Scan for the cell matching the given text and deliver its (X, Y) coordinate at center. 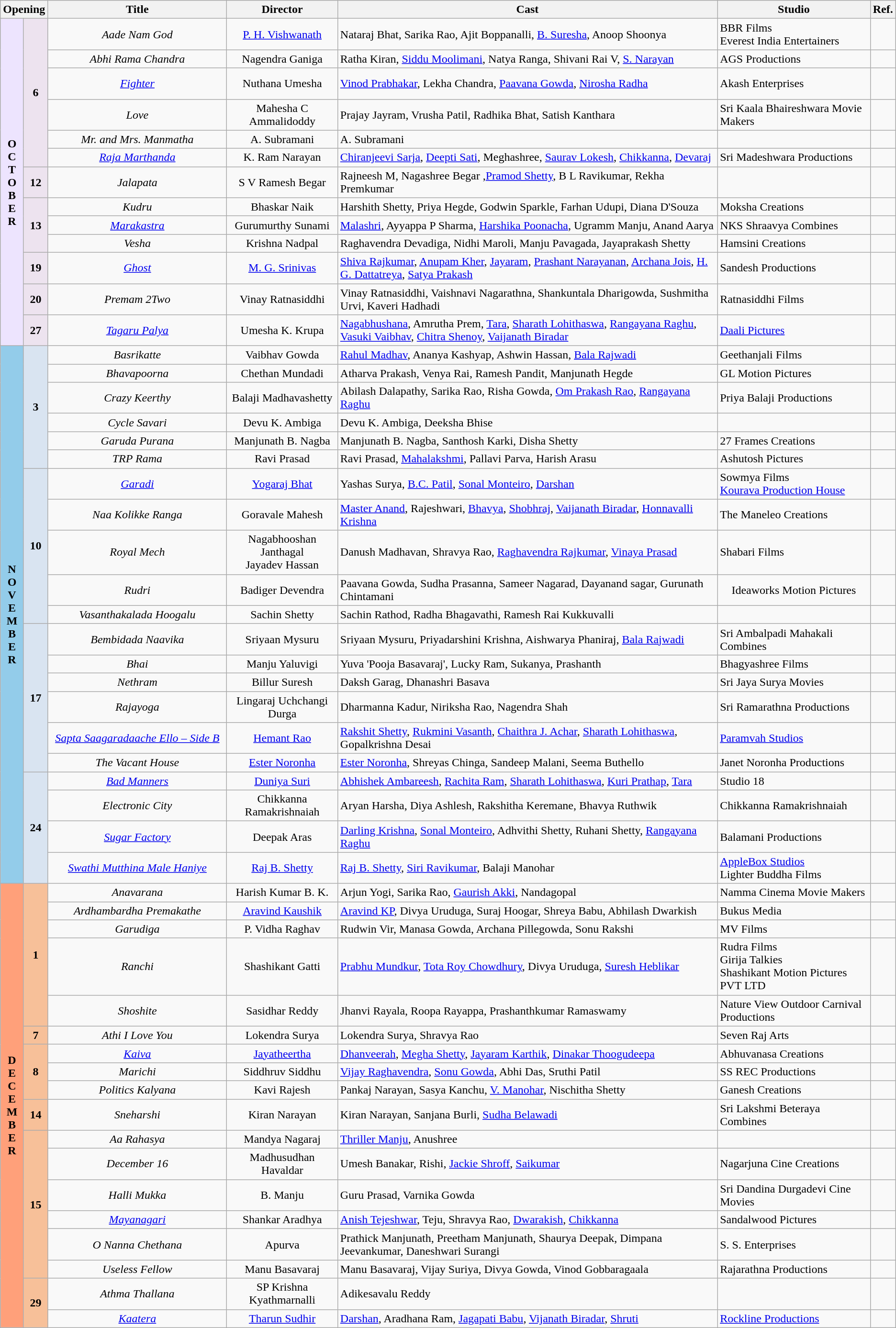
Bhavapoorna (137, 373)
Harshith Shetty, Priya Hegde, Godwin Sparkle, Farhan Udupi, Diana D'Souza (527, 207)
Sriyaan Mysuru (282, 639)
O Nanna Chethana (137, 1244)
Basrikatte (137, 355)
Aravind KP, Divya Uruduga, Suraj Hoogar, Shreya Babu, Abhilash Dwarkish (527, 911)
Sugar Factory (137, 837)
Title (137, 10)
MV Films (794, 929)
Dharmanna Kadur, Niriksha Rao, Nagendra Shah (527, 706)
Kavi Rajesh (282, 1090)
Shashikant Gatti (282, 967)
Nuthana Umesha (282, 83)
The Maneleo Creations (794, 515)
Studio (794, 10)
Marakastra (137, 225)
Paramvah Studios (794, 738)
Kudru (137, 207)
Sapta Saagaradaache Ello – Side B (137, 738)
Darshan, Aradhana Ram, Jagapati Babu, Vijanath Biradar, Shruti (527, 1318)
Ideaworks Motion Pictures (794, 590)
Sri Kaala Bhaireshwara Movie Makers (794, 115)
S. S. Enterprises (794, 1244)
Jayatheertha (282, 1053)
Aa Rahasya (137, 1139)
Ester Noronha, Shreyas Chinga, Sandeep Malani, Seema Buthello (527, 763)
Krishna Nadpal (282, 243)
Rajneesh M, Nagashree Begar ,Pramod Shetty, B L Ravikumar, Rekha Premkumar (527, 182)
Prajay Jayram, Vrusha Patil, Radhika Bhat, Satish Kanthara (527, 115)
Garuda Purana (137, 441)
Vinod Prabhakar, Lekha Chandra, Paavana Gowda, Nirosha Radha (527, 83)
Sachin Rathod, Radha Bhagavathi, Ramesh Rai Kukkuvalli (527, 614)
Harish Kumar B. K. (282, 893)
Nagendra Ganiga (282, 59)
Darling Krishna, Sonal Monteiro, Adhvithi Shetty, Ruhani Shetty, Rangayana Raghu (527, 837)
Bhaskar Naik (282, 207)
OCTOBER (12, 182)
Sri Lakshmi Beteraya Combines (794, 1114)
1 (35, 955)
Billur Suresh (282, 682)
20 (35, 299)
Crazy Keerthy (137, 398)
3 (35, 407)
Rajayoga (137, 706)
Athma Thallana (137, 1294)
Shiva Rajkumar, Anupam Kher, Jayaram, Prashant Narayanan, Archana Jois, H. G. Dattatreya, Satya Prakash (527, 268)
Sri Ramarathna Productions (794, 706)
Jhanvi Rayala, Roopa Rayappa, Prashanthkumar Ramaswamy (527, 1011)
SP Krishna Kyathmarnalli (282, 1294)
Apurva (282, 1244)
AGS Productions (794, 59)
Abhi Rama Chandra (137, 59)
Jalapata (137, 182)
Bembidada Naavika (137, 639)
Chiranjeevi Sarja, Deepti Sati, Meghashree, Saurav Lokesh, Chikkanna, Devaraj (527, 157)
Tharun Sudhir (282, 1318)
Vasanthakalada Hoogalu (137, 614)
Opening (24, 10)
Director (282, 10)
6 (35, 93)
Prathick Manjunath, Preetham Manjunath, Shaurya Deepak, Dimpana Jeevankumar, Daneshwari Surangi (527, 1244)
12 (35, 182)
GL Motion Pictures (794, 373)
Mayanagari (137, 1220)
Yashas Surya, B.C. Patil, Sonal Monteiro, Darshan (527, 483)
Manjunath B. Nagba, Santhosh Karki, Disha Shetty (527, 441)
Ratnasiddhi Films (794, 299)
M. G. Srinivas (282, 268)
27 Frames Creations (794, 441)
7 (35, 1035)
Marichi (137, 1071)
Raj B. Shetty (282, 868)
Swathi Mutthina Male Haniye (137, 868)
Raja Marthanda (137, 157)
Manu Basavaraj, Vijay Suriya, Divya Gowda, Vinod Gobbaragaala (527, 1269)
Manjunath B. Nagba (282, 441)
Athi I Love You (137, 1035)
Geethanjali Films (794, 355)
24 (35, 828)
Naa Kolikke Ranga (137, 515)
Manu Basavaraj (282, 1269)
Abhuvanasa Creations (794, 1053)
27 (35, 330)
Ratha Kiran, Siddu Moolimani, Natya Ranga, Shivani Rai V, S. Narayan (527, 59)
Madhusudhan Havaldar (282, 1164)
Sneharshi (137, 1114)
Cast (527, 10)
Paavana Gowda, Sudha Prasanna, Sameer Nagarad, Dayanand sagar, Gurunath Chintamani (527, 590)
Balamani Productions (794, 837)
Seven Raj Arts (794, 1035)
Chethan Mundadi (282, 373)
Kiran Narayan (282, 1114)
Halli Mukka (137, 1195)
Mandya Nagaraj (282, 1139)
Ester Noronha (282, 763)
Ghost (137, 268)
Daali Pictures (794, 330)
Yuva 'Pooja Basavaraj', Lucky Ram, Sukanya, Prashanth (527, 664)
Mr. and Mrs. Manmatha (137, 139)
Kaatera (137, 1318)
Hamsini Creations (794, 243)
Shabari Films (794, 552)
19 (35, 268)
8 (35, 1071)
Rajarathna Productions (794, 1269)
Ref. (883, 10)
Pankaj Narayan, Sasya Kanchu, V. Manohar, Nischitha Shetty (527, 1090)
Daksh Garag, Dhanashri Basava (527, 682)
13 (35, 225)
DECEMBER (12, 1105)
Royal Mech (137, 552)
Priya Balaji Productions (794, 398)
Sandalwood Pictures (794, 1220)
29 (35, 1303)
Vijay Raghavendra, Sonu Gowda, Abhi Das, Sruthi Patil (527, 1071)
Lokendra Surya, Shravya Rao (527, 1035)
Rahul Madhav, Ananya Kashyap, Ashwin Hassan, Bala Rajwadi (527, 355)
Ravi Prasad, Mahalakshmi, Pallavi Parva, Harish Arasu (527, 459)
Gurumurthy Sunami (282, 225)
Sri Jaya Surya Movies (794, 682)
Kiran Narayan, Sanjana Burli, Sudha Belawadi (527, 1114)
December 16 (137, 1164)
14 (35, 1114)
NOVEMBER (12, 614)
Ganesh Creations (794, 1090)
Tagaru Palya (137, 330)
Bukus Media (794, 911)
Moksha Creations (794, 207)
Balaji Madhavashetty (282, 398)
Nagabhooshan Janthagal Jayadev Hassan (282, 552)
Guru Prasad, Varnika Gowda (527, 1195)
Malashri, Ayyappa P Sharma, Harshika Poonacha, Ugramm Manju, Anand Aarya (527, 225)
Nagabhushana, Amrutha Prem, Tara, Sharath Lohithaswa, Rangayana Raghu, Vasuki Vaibhav, Chitra Shenoy, Vaijanath Biradar (527, 330)
Nataraj Bhat, Sarika Rao, Ajit Boppanalli, B. Suresha, Anoop Shoonya (527, 34)
Bad Manners (137, 781)
Sasidhar Reddy (282, 1011)
Aravind Kaushik (282, 911)
Kaiva (137, 1053)
BBR FilmsEverest India Entertainers (794, 34)
Goravale Mahesh (282, 515)
Aade Nam God (137, 34)
Adikesavalu Reddy (527, 1294)
Sri Madeshwara Productions (794, 157)
S V Ramesh Begar (282, 182)
Atharva Prakash, Venya Rai, Ramesh Pandit, Manjunath Hegde (527, 373)
Politics Kalyana (137, 1090)
Rudra FilmsGirija TalkiesShashikant Motion Pictures PVT LTD (794, 967)
Hemant Rao (282, 738)
SS REC Productions (794, 1071)
Bhai (137, 664)
Sandesh Productions (794, 268)
Garadi (137, 483)
Ranchi (137, 967)
K. Ram Narayan (282, 157)
Premam 2Two (137, 299)
Umesh Banakar, Rishi, Jackie Shroff, Saikumar (527, 1164)
Vinay Ratnasiddhi, Vaishnavi Nagarathna, Shankuntala Dharigowda, Sushmitha Urvi, Kaveri Hadhadi (527, 299)
Love (137, 115)
Manju Yaluvigi (282, 664)
Master Anand, Rajeshwari, Bhavya, Shobhraj, Vaijanath Biradar, Honnavalli Krishna (527, 515)
Siddhruv Siddhu (282, 1071)
Aryan Harsha, Diya Ashlesh, Rakshitha Keremane, Bhavya Ruthwik (527, 806)
Ashutosh Pictures (794, 459)
Danush Madhavan, Shravya Rao, Raghavendra Rajkumar, Vinaya Prasad (527, 552)
AppleBox Studios Lighter Buddha Films (794, 868)
Anish Tejeshwar, Teju, Shravya Rao, Dwarakish, Chikkanna (527, 1220)
15 (35, 1204)
Mahesha C Ammalidoddy (282, 115)
Garudiga (137, 929)
NKS Shraavya Combines (794, 225)
Dhanveerah, Megha Shetty, Jayaram Karthik, Dinakar Thoogudeepa (527, 1053)
Badiger Devendra (282, 590)
Vesha (137, 243)
Sriyaan Mysuru, Priyadarshini Krishna, Aishwarya Phaniraj, Bala Rajwadi (527, 639)
Akash Enterprises (794, 83)
17 (35, 698)
TRP Rama (137, 459)
Lokendra Surya (282, 1035)
Yogaraj Bhat (282, 483)
Nagarjuna Cine Creations (794, 1164)
Electronic City (137, 806)
Abhishek Ambareesh, Rachita Ram, Sharath Lohithaswa, Kuri Prathap, Tara (527, 781)
Raj B. Shetty, Siri Ravikumar, Balaji Manohar (527, 868)
Abilash Dalapathy, Sarika Rao, Risha Gowda, Om Prakash Rao, Rangayana Raghu (527, 398)
Ardhambardha Premakathe (137, 911)
Bhagyashree Films (794, 664)
Thriller Manju, Anushree (527, 1139)
Vinay Ratnasiddhi (282, 299)
Prabhu Mundkur, Tota Roy Chowdhury, Divya Uruduga, Suresh Heblikar (527, 967)
P. Vidha Raghav (282, 929)
Ravi Prasad (282, 459)
Fighter (137, 83)
Sowmya FilmsKourava Production House (794, 483)
10 (35, 546)
Lingaraj Uchchangi Durga (282, 706)
Nethram (137, 682)
Rockline Productions (794, 1318)
Vaibhav Gowda (282, 355)
Janet Noronha Productions (794, 763)
Nature View Outdoor Carnival Productions (794, 1011)
Anavarana (137, 893)
Studio 18 (794, 781)
Useless Fellow (137, 1269)
Deepak Aras (282, 837)
Shoshite (137, 1011)
Umesha K. Krupa (282, 330)
Namma Cinema Movie Makers (794, 893)
Arjun Yogi, Sarika Rao, Gaurish Akki, Nandagopal (527, 893)
Sri Dandina Durgadevi Cine Movies (794, 1195)
P. H. Vishwanath (282, 34)
B. Manju (282, 1195)
Devu K. Ambiga (282, 423)
Devu K. Ambiga, Deeksha Bhise (527, 423)
Sachin Shetty (282, 614)
Sri Ambalpadi Mahakali Combines (794, 639)
The Vacant House (137, 763)
Rudwin Vir, Manasa Gowda, Archana Pillegowda, Sonu Rakshi (527, 929)
Raghavendra Devadiga, Nidhi Maroli, Manju Pavagada, Jayaprakash Shetty (527, 243)
Rudri (137, 590)
Rakshit Shetty, Rukmini Vasanth, Chaithra J. Achar, Sharath Lohithaswa, Gopalkrishna Desai (527, 738)
Shankar Aradhya (282, 1220)
Duniya Suri (282, 781)
Cycle Savari (137, 423)
